Capture the cell that displays the provided text and extract its [x, y] central coordinate. 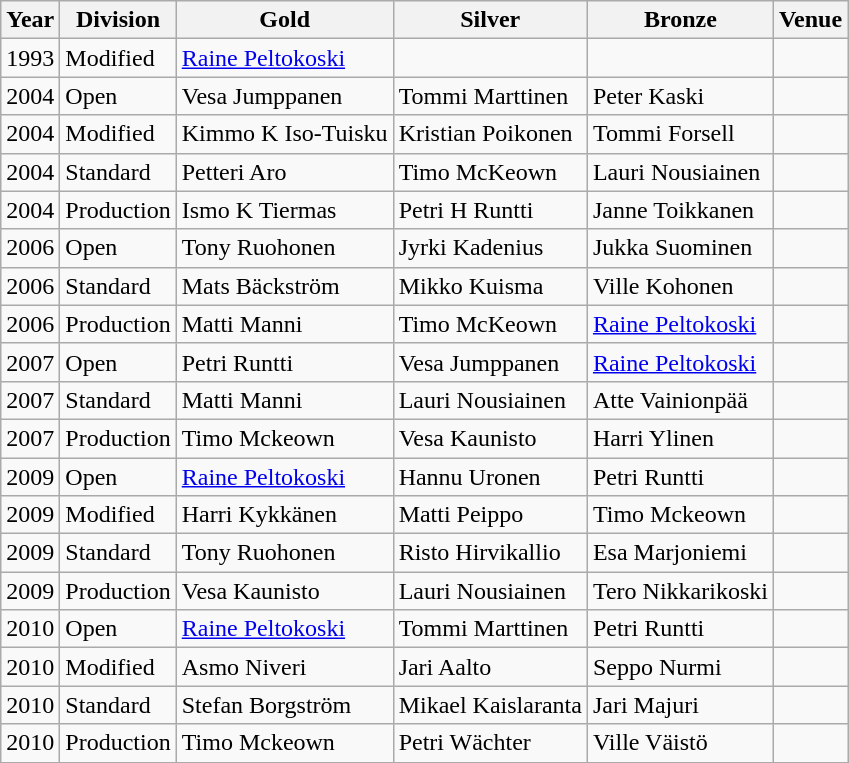
Asmo Niveri [284, 667]
Janne Toikkanen [680, 210]
Peter Kaski [680, 96]
Stefan Borgström [284, 705]
Mats Bäckström [284, 286]
Esa Marjoniemi [680, 553]
Risto Hirvikallio [490, 553]
Gold [284, 20]
Silver [490, 20]
Jukka Suominen [680, 248]
Tero Nikkarikoski [680, 591]
Atte Vainionpää [680, 400]
Jari Majuri [680, 705]
Year [30, 20]
Kristian Poikonen [490, 134]
Division [118, 20]
1993 [30, 58]
Bronze [680, 20]
Petri Wächter [490, 743]
Harri Kykkänen [284, 515]
Tommi Forsell [680, 134]
Ville Väistö [680, 743]
Jari Aalto [490, 667]
Petteri Aro [284, 172]
Mikko Kuisma [490, 286]
Matti Peippo [490, 515]
Ismo K Tiermas [284, 210]
Petri H Runtti [490, 210]
Seppo Nurmi [680, 667]
Venue [810, 20]
Mikael Kaislaranta [490, 705]
Kimmo K Iso-Tuisku [284, 134]
Jyrki Kadenius [490, 248]
Ville Kohonen [680, 286]
Hannu Uronen [490, 477]
Harri Ylinen [680, 438]
